Detect which cell encompasses the target text, then output its [x, y] center coordinate. 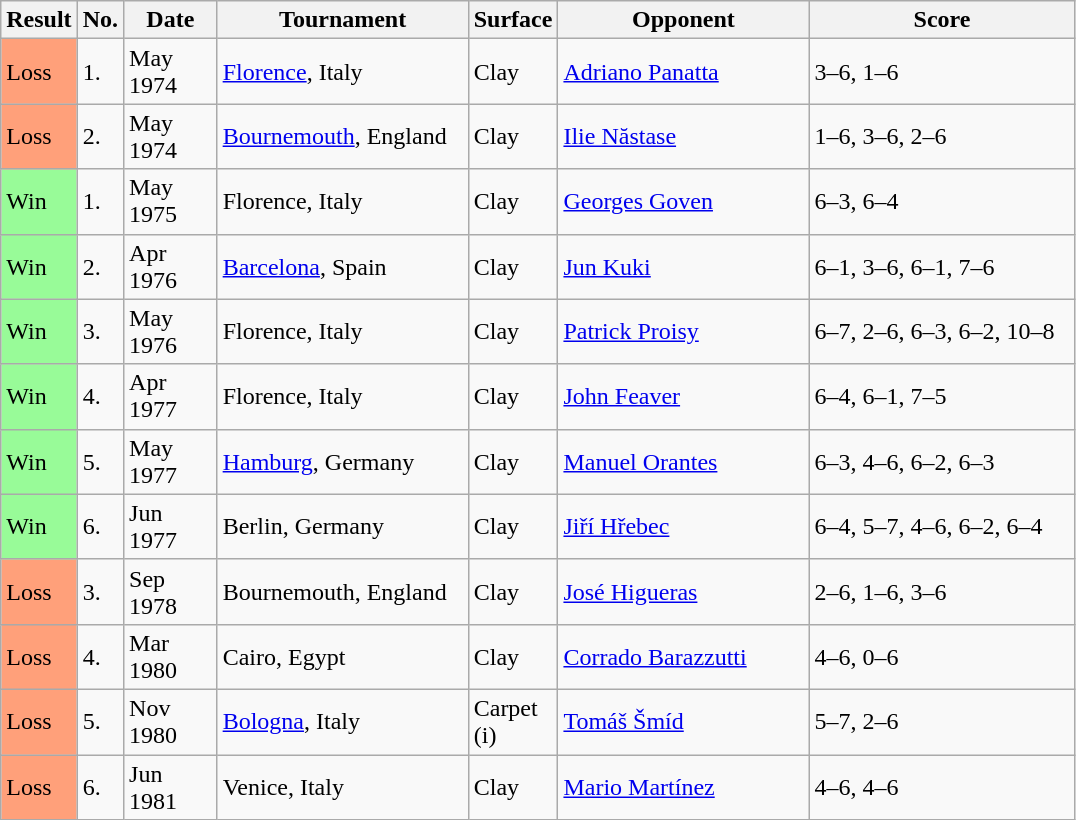
Jun 1981 [171, 786]
Mario Martínez [684, 786]
Georges Goven [684, 202]
4–6, 4–6 [942, 786]
Bologna, Italy [342, 722]
2–6, 1–6, 3–6 [942, 592]
6–3, 4–6, 6–2, 6–3 [942, 462]
6–4, 5–7, 4–6, 6–2, 6–4 [942, 526]
Jiří Hřebec [684, 526]
5–7, 2–6 [942, 722]
Berlin, Germany [342, 526]
May 1976 [171, 332]
May 1977 [171, 462]
Nov 1980 [171, 722]
1–6, 3–6, 2–6 [942, 136]
No. [100, 20]
Cairo, Egypt [342, 656]
6–7, 2–6, 6–3, 6–2, 10–8 [942, 332]
Jun 1977 [171, 526]
4–6, 0–6 [942, 656]
Result [39, 20]
José Higueras [684, 592]
Patrick Proisy [684, 332]
Tournament [342, 20]
May 1975 [171, 202]
Barcelona, Spain [342, 266]
Apr 1977 [171, 396]
6–3, 6–4 [942, 202]
Opponent [684, 20]
Date [171, 20]
Venice, Italy [342, 786]
Corrado Barazzutti [684, 656]
Score [942, 20]
Jun Kuki [684, 266]
Sep 1978 [171, 592]
Manuel Orantes [684, 462]
3–6, 1–6 [942, 72]
Adriano Panatta [684, 72]
Surface [513, 20]
Apr 1976 [171, 266]
Tomáš Šmíd [684, 722]
Carpet (i) [513, 722]
Hamburg, Germany [342, 462]
John Feaver [684, 396]
Ilie Năstase [684, 136]
Mar 1980 [171, 656]
6–1, 3–6, 6–1, 7–6 [942, 266]
6–4, 6–1, 7–5 [942, 396]
